Search for the cell housing the specified text and yield its (x, y) center coordinate. 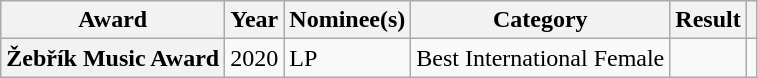
Category (540, 20)
2020 (254, 58)
Award (113, 20)
Nominee(s) (348, 20)
Result (708, 20)
Best International Female (540, 58)
Žebřík Music Award (113, 58)
LP (348, 58)
Year (254, 20)
